For the text-containing cell, return its midpoint in [x, y] coordinate format. 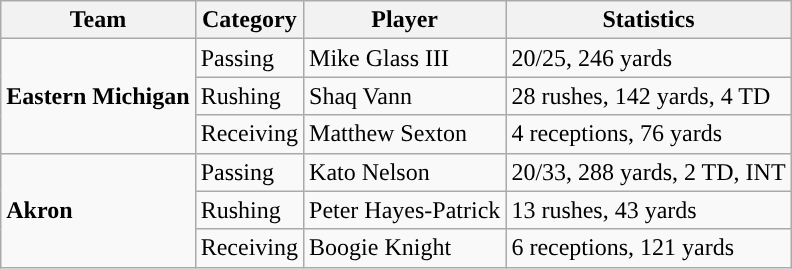
Boogie Knight [405, 248]
Eastern Michigan [98, 96]
Mike Glass III [405, 58]
Team [98, 20]
28 rushes, 142 yards, 4 TD [648, 96]
Peter Hayes-Patrick [405, 210]
Category [249, 20]
Statistics [648, 20]
Kato Nelson [405, 172]
6 receptions, 121 yards [648, 248]
20/25, 246 yards [648, 58]
13 rushes, 43 yards [648, 210]
20/33, 288 yards, 2 TD, INT [648, 172]
Akron [98, 210]
Player [405, 20]
4 receptions, 76 yards [648, 134]
Shaq Vann [405, 96]
Matthew Sexton [405, 134]
